Find where the given text appears and provide that cell's center as [x, y] coordinate. 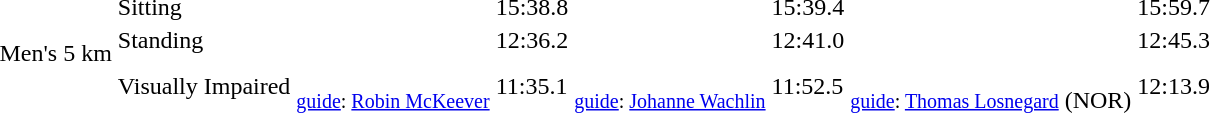
12:41.0 [808, 40]
12:36.2 [532, 40]
Standing [204, 40]
